Return [x, y] of the center of cell containing provided text 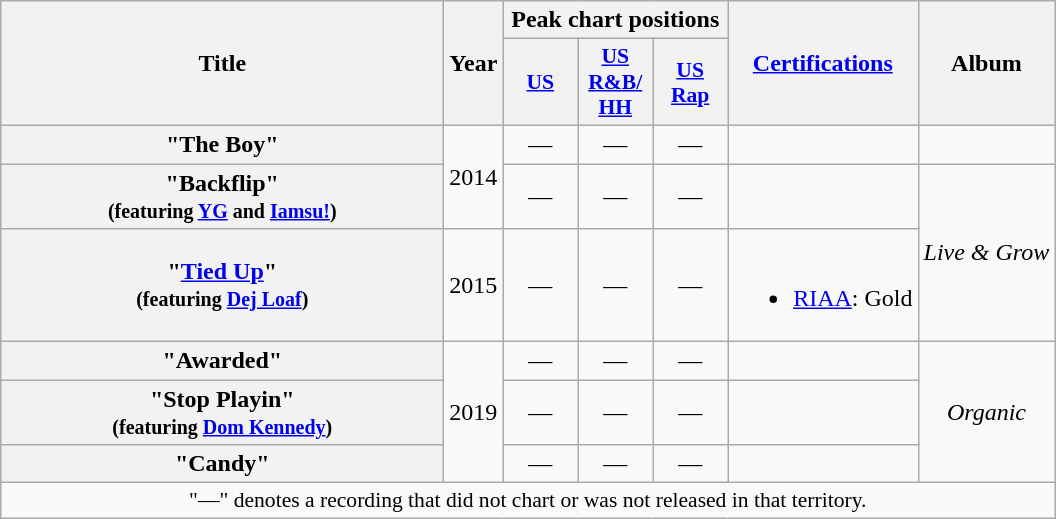
Certifications [823, 64]
"—" denotes a recording that did not chart or was not released in that territory. [528, 501]
2019 [474, 412]
USR&B/HH [616, 82]
"Candy" [222, 464]
"Stop Playin"(featuring Dom Kennedy) [222, 412]
2015 [474, 286]
US [540, 82]
2014 [474, 176]
"Backflip"(featuring YG and Iamsu!) [222, 196]
"The Boy" [222, 144]
US Rap [690, 82]
Organic [986, 412]
RIAA: Gold [823, 286]
Title [222, 64]
"Tied Up"(featuring Dej Loaf) [222, 286]
Year [474, 64]
"Awarded" [222, 361]
Peak chart positions [616, 20]
Live & Grow [986, 253]
Album [986, 64]
